Extract the [x, y] coordinate from the center of the cell holding the provided text.  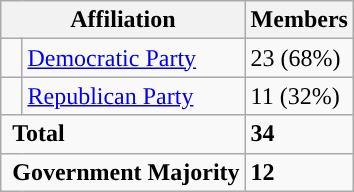
Members [299, 20]
23 (68%) [299, 58]
Government Majority [123, 172]
Republican Party [134, 96]
11 (32%) [299, 96]
12 [299, 172]
34 [299, 134]
Affiliation [123, 20]
Democratic Party [134, 58]
Total [123, 134]
